Return the [x, y] coordinate for the center point of the cell that contains the specified text.  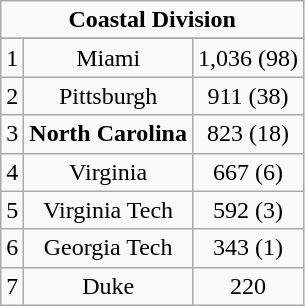
Georgia Tech [108, 248]
Miami [108, 58]
3 [12, 134]
911 (38) [248, 96]
2 [12, 96]
Virginia Tech [108, 210]
220 [248, 286]
Duke [108, 286]
Virginia [108, 172]
592 (3) [248, 210]
North Carolina [108, 134]
823 (18) [248, 134]
4 [12, 172]
667 (6) [248, 172]
Coastal Division [152, 20]
1 [12, 58]
343 (1) [248, 248]
Pittsburgh [108, 96]
6 [12, 248]
5 [12, 210]
1,036 (98) [248, 58]
7 [12, 286]
